Detect which cell encompasses the target text, then output its (x, y) center coordinate. 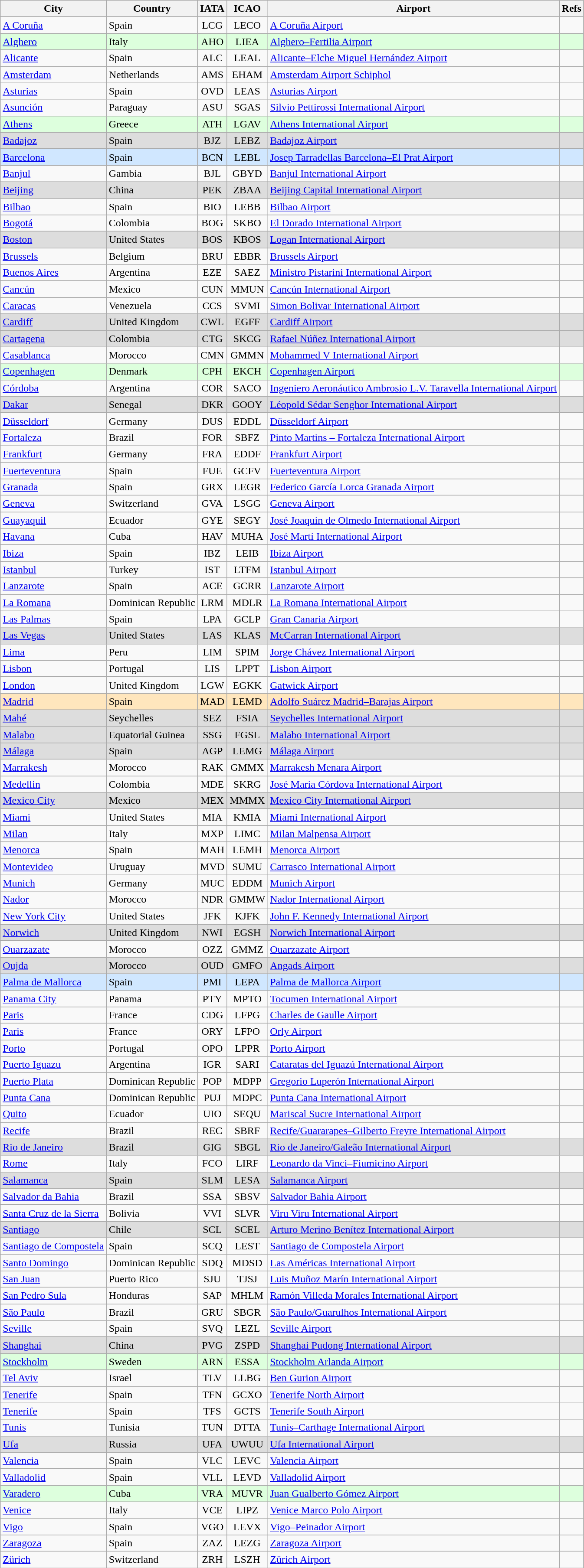
Asunción (53, 108)
Málaga (53, 751)
Granada (53, 487)
MDLR (247, 603)
Carrasco International Airport (413, 867)
CDG (212, 1015)
LPA (212, 619)
Santiago de Compostela (53, 1246)
SBSV (247, 1196)
LEBZ (247, 140)
LEZG (247, 1543)
SCL (212, 1229)
EDDM (247, 883)
City (53, 9)
Cataratas del Iguazú International Airport (413, 1065)
MIA (212, 817)
Cartagena (53, 339)
Munich (53, 883)
Juan Gualberto Gómez Airport (413, 1493)
Adolfo Suárez Madrid–Barajas Airport (413, 701)
Santiago (53, 1229)
EHAM (247, 75)
Palma de Mallorca Airport (413, 982)
Alicante (53, 58)
Country (152, 9)
Alicante–Elche Miguel Hernández Airport (413, 58)
Tunis–Carthage International Airport (413, 1428)
Marrakesh (53, 768)
CUN (212, 289)
Cardiff Airport (413, 322)
GCLP (247, 619)
Russia (152, 1444)
Lisbon Airport (413, 668)
Düsseldorf (53, 421)
COR (212, 388)
LEVC (247, 1460)
BCN (212, 157)
Leonardo da Vinci–Fiumicino Airport (413, 1164)
Rome (53, 1164)
LEPA (247, 982)
LEBL (247, 157)
LEZL (247, 1329)
NDR (212, 900)
San Pedro Sula (53, 1296)
LIRF (247, 1164)
ESSA (247, 1362)
José Joaquín de Olmedo International Airport (413, 520)
Vigo–Peinador Airport (413, 1526)
LEAS (247, 91)
Tenerife North Airport (413, 1395)
Cardiff (53, 322)
ICAO (247, 9)
Las Américas International Airport (413, 1263)
Beijing (53, 190)
Nador International Airport (413, 900)
Frankfurt Airport (413, 454)
SSA (212, 1196)
GCFV (247, 470)
Panama (152, 998)
Angads Airport (413, 965)
Vigo (53, 1526)
RAK (212, 768)
Puerto Iguazu (53, 1065)
Medellin (53, 784)
Barcelona (53, 157)
ARN (212, 1362)
Cancún (53, 289)
Rio de Janeiro/Galeão International Airport (413, 1147)
LESA (247, 1180)
McCarran International Airport (413, 636)
Salamanca Airport (413, 1180)
Nador (53, 900)
Tel Aviv (53, 1378)
Honduras (152, 1296)
Marrakesh Menara Airport (413, 768)
LGAV (247, 124)
DKR (212, 404)
GMMX (247, 768)
EGFF (247, 322)
JFK (212, 916)
Charles de Gaulle Airport (413, 1015)
TUN (212, 1428)
Josep Tarradellas Barcelona–El Prat Airport (413, 157)
LEMG (247, 751)
SARI (247, 1065)
Copenhagen Airport (413, 372)
Ouarzazate (53, 949)
PEK (212, 190)
Venice (53, 1510)
GVA (212, 504)
BOS (212, 240)
SDQ (212, 1263)
Seville (53, 1329)
FGSL (247, 735)
Tunisia (152, 1428)
SKBO (247, 223)
Federico García Lorca Granada Airport (413, 487)
BJZ (212, 140)
CWL (212, 322)
LLBG (247, 1378)
Luis Muñoz Marín International Airport (413, 1279)
MUVR (247, 1493)
ACE (212, 586)
São Paulo/Guarulhos International Airport (413, 1312)
Asturias Airport (413, 91)
Oujda (53, 965)
Ibiza Airport (413, 553)
Stockholm (53, 1362)
Jorge Chávez International Airport (413, 652)
SVMI (247, 306)
EZE (212, 273)
Greece (152, 124)
AMS (212, 75)
MVD (212, 867)
LEBB (247, 207)
GMMN (247, 355)
Lima (53, 652)
SBRF (247, 1131)
LEMD (247, 701)
MAD (212, 701)
Las Palmas (53, 619)
Airport (413, 9)
CPH (212, 372)
CCS (212, 306)
Havana (53, 537)
Amsterdam Airport Schiphol (413, 75)
Israel (152, 1378)
John F. Kennedy International Airport (413, 916)
Zaragoza Airport (413, 1543)
IST (212, 570)
VGO (212, 1526)
FSIA (247, 718)
Peru (152, 652)
Montevideo (53, 867)
Salvador da Bahia (53, 1196)
Denmark (152, 372)
LFPG (247, 1015)
Amsterdam (53, 75)
Recife/Guararapes–Gilberto Freyre International Airport (413, 1131)
GRU (212, 1312)
Geneva (53, 504)
GMMZ (247, 949)
Athens (53, 124)
EDDL (247, 421)
LCG (212, 25)
Seychelles International Airport (413, 718)
AHO (212, 42)
SGAS (247, 108)
Venice Marco Polo Airport (413, 1510)
Lanzarote (53, 586)
GMFO (247, 965)
DTTA (247, 1428)
Logan International Airport (413, 240)
San Juan (53, 1279)
Rio de Janeiro (53, 1147)
Léopold Sédar Senghor International Airport (413, 404)
José Martí International Airport (413, 537)
SBGR (247, 1312)
Seychelles (152, 718)
LIMC (247, 834)
LEVX (247, 1526)
FOR (212, 437)
LSGG (247, 504)
Viru Viru International Airport (413, 1213)
Rafael Núñez International Airport (413, 339)
Varadero (53, 1493)
TLV (212, 1378)
Zürich (53, 1560)
Panama City (53, 998)
José María Córdova International Airport (413, 784)
Málaga Airport (413, 751)
SAP (212, 1296)
EGKK (247, 685)
El Dorado International Airport (413, 223)
SCQ (212, 1246)
MPTO (247, 998)
Alghero–Fertilia Airport (413, 42)
Punta Cana (53, 1098)
London (53, 685)
LECO (247, 25)
Menorca (53, 850)
Alghero (53, 42)
Ufa (53, 1444)
New York City (53, 916)
Ibiza (53, 553)
Shanghai Pudong International Airport (413, 1345)
Paraguay (152, 108)
Banjul International Airport (413, 173)
PVG (212, 1345)
LIEA (247, 42)
OUD (212, 965)
Bolivia (152, 1213)
Madrid (53, 701)
Milan (53, 834)
Belgium (152, 256)
Casablanca (53, 355)
EKCH (247, 372)
DUS (212, 421)
Badajoz Airport (413, 140)
SBFZ (247, 437)
LGW (212, 685)
SKRG (247, 784)
Netherlands (152, 75)
LEVD (247, 1477)
Bilbao Airport (413, 207)
Caracas (53, 306)
Guayaquil (53, 520)
CMN (212, 355)
SPIM (247, 652)
Norwich International Airport (413, 932)
Buenos Aires (53, 273)
Refs (571, 9)
GCRR (247, 586)
Copenhagen (53, 372)
MEX (212, 801)
Pinto Martins – Fortaleza International Airport (413, 437)
Asturias (53, 91)
SEQU (247, 1114)
Gran Canaria Airport (413, 619)
Simon Bolivar International Airport (413, 306)
Valencia Airport (413, 1460)
KJFK (247, 916)
GMMW (247, 900)
ZRH (212, 1560)
VLC (212, 1460)
LPPT (247, 668)
Turkey (152, 570)
Orly Airport (413, 1032)
MDPP (247, 1081)
LEST (247, 1246)
SACO (247, 388)
ALC (212, 58)
Athens International Airport (413, 124)
Ouarzazate Airport (413, 949)
Malabo International Airport (413, 735)
Norwich (53, 932)
Mohammed V International Airport (413, 355)
LAS (212, 636)
Las Vegas (53, 636)
KLAS (247, 636)
Frankfurt (53, 454)
Malabo (53, 735)
ATH (212, 124)
LEMH (247, 850)
LFPO (247, 1032)
REC (212, 1131)
Córdoba (53, 388)
SSG (212, 735)
Porto (53, 1048)
Banjul (53, 173)
Porto Airport (413, 1048)
GRX (212, 487)
PMI (212, 982)
A Coruña Airport (413, 25)
EDDF (247, 454)
Chile (152, 1229)
FCO (212, 1164)
SJU (212, 1279)
BOG (212, 223)
TFS (212, 1411)
MDE (212, 784)
Tocumen International Airport (413, 998)
SCEL (247, 1229)
MHLM (247, 1296)
IGR (212, 1065)
Puerto Plata (53, 1081)
LTFM (247, 570)
GOOY (247, 404)
LIS (212, 668)
GCTS (247, 1411)
PTY (212, 998)
Venezuela (152, 306)
SVQ (212, 1329)
OVD (212, 91)
LEAL (247, 58)
LIM (212, 652)
Geneva Airport (413, 504)
FRA (212, 454)
GYE (212, 520)
AGP (212, 751)
SEGY (247, 520)
GIG (212, 1147)
Ufa International Airport (413, 1444)
Ramón Villeda Morales International Airport (413, 1296)
LIPZ (247, 1510)
Zaragoza (53, 1543)
HAV (212, 537)
São Paulo (53, 1312)
Beijing Capital International Airport (413, 190)
MUHA (247, 537)
LEGR (247, 487)
TFN (212, 1395)
Santiago de Compostela Airport (413, 1246)
Mahé (53, 718)
Milan Malpensa Airport (413, 834)
Düsseldorf Airport (413, 421)
Valladolid Airport (413, 1477)
Santo Domingo (53, 1263)
Valencia (53, 1460)
IATA (212, 9)
Palma de Mallorca (53, 982)
VLL (212, 1477)
KBOS (247, 240)
SAEZ (247, 273)
GBYD (247, 173)
BJL (212, 173)
Lisbon (53, 668)
Tunis (53, 1428)
EGSH (247, 932)
NWI (212, 932)
Mariscal Sucre International Airport (413, 1114)
UIO (212, 1114)
Mexico City International Airport (413, 801)
UFA (212, 1444)
SUMU (247, 867)
Shanghai (53, 1345)
Ben Gurion Airport (413, 1378)
LPPR (247, 1048)
Miami (53, 817)
Miami International Airport (413, 817)
Fuerteventura Airport (413, 470)
Istanbul Airport (413, 570)
ORY (212, 1032)
BIO (212, 207)
Puerto Rico (152, 1279)
ASU (212, 108)
MAH (212, 850)
LEIB (247, 553)
EBBR (247, 256)
VCE (212, 1510)
Sweden (152, 1362)
CTG (212, 339)
SEZ (212, 718)
Istanbul (53, 570)
Menorca Airport (413, 850)
Zürich Airport (413, 1560)
MUC (212, 883)
GCXO (247, 1395)
MDSD (247, 1263)
La Romana (53, 603)
TJSJ (247, 1279)
Arturo Merino Benítez International Airport (413, 1229)
Gatwick Airport (413, 685)
Seville Airport (413, 1329)
BRU (212, 256)
POP (212, 1081)
Cancún International Airport (413, 289)
La Romana International Airport (413, 603)
Silvio Pettirossi International Airport (413, 108)
Ministro Pistarini International Airport (413, 273)
Punta Cana International Airport (413, 1098)
PUJ (212, 1098)
IBZ (212, 553)
Boston (53, 240)
Bogotá (53, 223)
Santa Cruz de la Sierra (53, 1213)
Salamanca (53, 1180)
Fuerteventura (53, 470)
Lanzarote Airport (413, 586)
Valladolid (53, 1477)
OPO (212, 1048)
KMIA (247, 817)
Mexico City (53, 801)
MMUN (247, 289)
Recife (53, 1131)
UWUU (247, 1444)
LSZH (247, 1560)
Dakar (53, 404)
Gregorio Luperón International Airport (413, 1081)
A Coruña (53, 25)
Equatorial Guinea (152, 735)
Senegal (152, 404)
ZSPD (247, 1345)
Uruguay (152, 867)
SKCG (247, 339)
Brussels (53, 256)
Tenerife South Airport (413, 1411)
Quito (53, 1114)
SBGL (247, 1147)
Stockholm Arlanda Airport (413, 1362)
Gambia (152, 173)
OZZ (212, 949)
ZAZ (212, 1543)
MDPC (247, 1098)
Brussels Airport (413, 256)
Badajoz (53, 140)
MMMX (247, 801)
Ingeniero Aeronáutico Ambrosio L.V. Taravella International Airport (413, 388)
VVI (212, 1213)
MXP (212, 834)
LRM (212, 603)
SLVR (247, 1213)
Salvador Bahia Airport (413, 1196)
ZBAA (247, 190)
Fortaleza (53, 437)
VRA (212, 1493)
FUE (212, 470)
Bilbao (53, 207)
SLM (212, 1180)
Munich Airport (413, 883)
